Scan for the cell matching the given text and deliver its [x, y] coordinate at center. 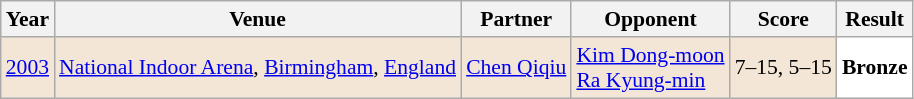
7–15, 5–15 [784, 68]
Bronze [875, 68]
Venue [258, 19]
2003 [28, 68]
National Indoor Arena, Birmingham, England [258, 68]
Opponent [650, 19]
Year [28, 19]
Result [875, 19]
Partner [516, 19]
Score [784, 19]
Kim Dong-moon Ra Kyung-min [650, 68]
Chen Qiqiu [516, 68]
